Return (x, y) of the center of cell containing provided text 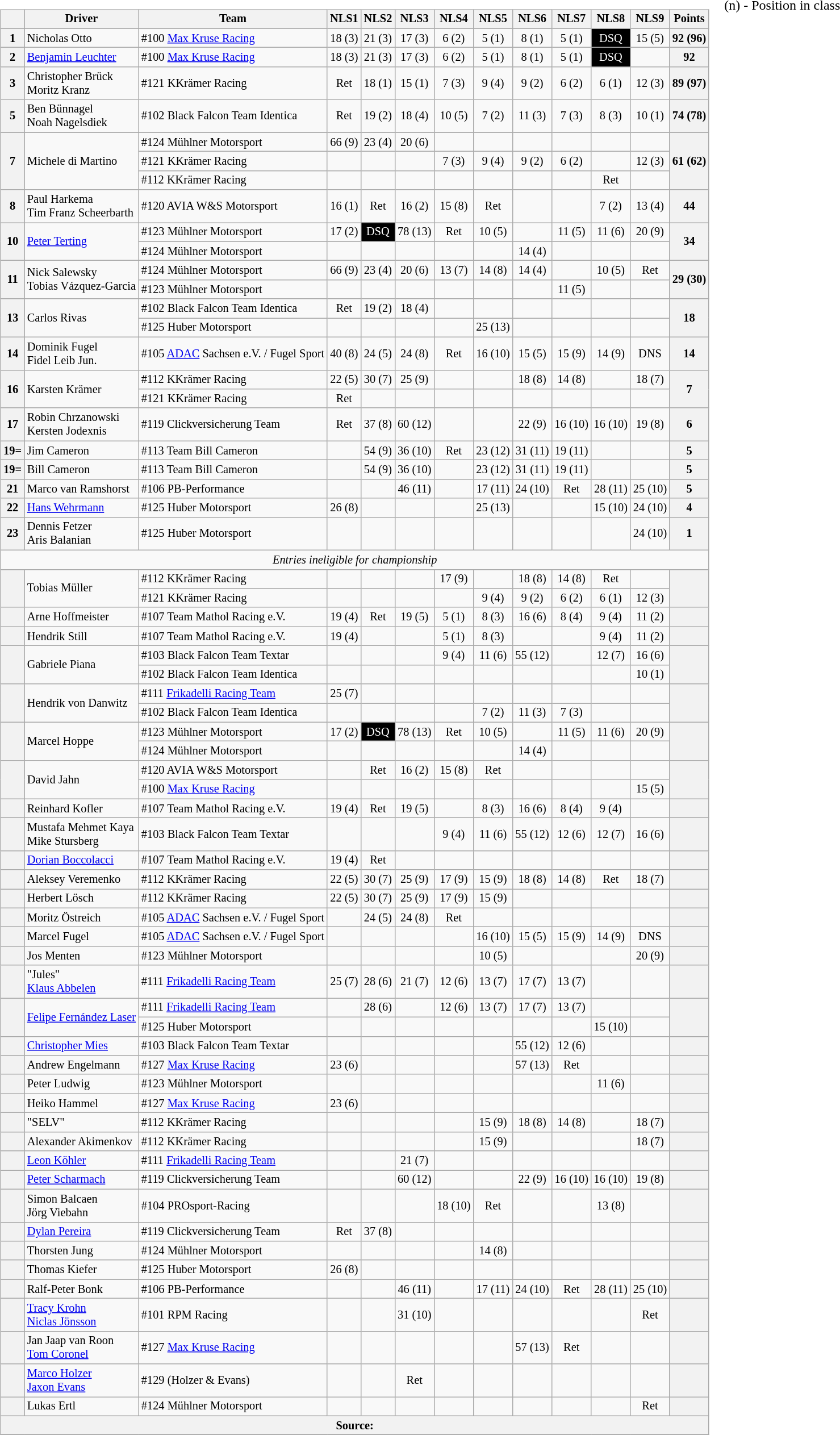
Marcel Fugel (82, 937)
Tobias Müller (82, 589)
Robin Chrzanowski Kersten Jodexnis (82, 424)
18 (1) (378, 84)
Hans Wehrmann (82, 508)
Felipe Fernández Laser (82, 1017)
18 (10) (453, 1205)
29 (30) (689, 280)
10 (12, 242)
Dylan Pereira (82, 1232)
Dennis Fetzer Aris Balanian (82, 534)
NLS4 (453, 19)
Mustafa Mehmet Kaya Mike Stursberg (82, 835)
NLS6 (533, 19)
17 (12, 424)
11 (12, 280)
Marcel Hoppe (82, 741)
Nick Salewsky Tobias Vázquez-Garcia (82, 280)
#104 PROsport-Racing (233, 1205)
Jan Jaap van Roon Tom Coronel (82, 1348)
2 (12, 57)
Ben Bünnagel Noah Nagelsdiek (82, 116)
Karsten Krämer (82, 389)
16 (1) (344, 206)
92 (689, 57)
23 (12, 534)
44 (689, 206)
"Jules" Klaus Abbelen (82, 982)
Hendrik Still (82, 636)
NLS8 (611, 19)
Marco van Ramshorst (82, 489)
Tracy Krohn Niclas Jönsson (82, 1315)
Aleksey Veremenko (82, 879)
Heiko Hammel (82, 1103)
Alexander Akimenkov (82, 1141)
Peter Ludwig (82, 1084)
8 (12, 206)
22 (12, 508)
Lukas Ertl (82, 1407)
Simon Balcaen Jörg Viebahn (82, 1205)
92 (96) (689, 38)
NLS7 (571, 19)
Herbert Lösch (82, 899)
61 (62) (689, 161)
18 (689, 318)
Peter Terting (82, 242)
Ralf-Peter Bonk (82, 1289)
Hendrik von Danwitz (82, 703)
Driver (82, 19)
Paul Harkema Tim Franz Scheerbarth (82, 206)
40 (8) (344, 353)
Carlos Rivas (82, 318)
NLS2 (378, 19)
"SELV" (82, 1123)
Gabriele Piana (82, 665)
Source: (354, 1425)
Andrew Engelmann (82, 1065)
Dorian Boccolacci (82, 860)
Nicholas Otto (82, 38)
13 (12, 318)
NLS3 (415, 19)
Bill Cameron (82, 470)
Entries ineligible for championship (354, 560)
Arne Hoffmeister (82, 617)
Marco Holzer Jaxon Evans (82, 1380)
NLS9 (650, 19)
Christopher Mies (82, 1046)
Points (689, 19)
#101 RPM Racing (233, 1315)
Benjamin Leuchter (82, 57)
4 (689, 508)
16 (12, 389)
Thomas Kiefer (82, 1270)
Dominik Fugel Fidel Leib Jun. (82, 353)
13 (8) (611, 1205)
34 (689, 242)
Christopher Brück Moritz Kranz (82, 84)
6 (689, 424)
NLS1 (344, 19)
David Jahn (82, 779)
74 (78) (689, 116)
13 (4) (650, 206)
15 (1) (415, 84)
31 (10) (415, 1315)
Thorsten Jung (82, 1251)
Peter Scharmach (82, 1180)
Leon Köhler (82, 1161)
#129 (Holzer & Evans) (233, 1380)
Jim Cameron (82, 450)
3 (12, 84)
Team (233, 19)
89 (97) (689, 84)
Moritz Östreich (82, 917)
NLS5 (493, 19)
Jos Menten (82, 956)
21 (12, 489)
Reinhard Kofler (82, 808)
Michele di Martino (82, 161)
